Return the (x, y) coordinate for the center point of the cell that contains the specified text.  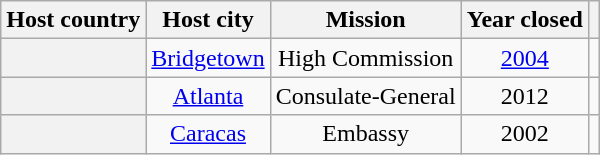
Host country (74, 20)
Embassy (366, 134)
2012 (524, 96)
Host city (208, 20)
Caracas (208, 134)
Year closed (524, 20)
Mission (366, 20)
2002 (524, 134)
Atlanta (208, 96)
2004 (524, 58)
Consulate-General (366, 96)
Bridgetown (208, 58)
High Commission (366, 58)
